Capture the cell that displays the provided text and extract its (X, Y) central coordinate. 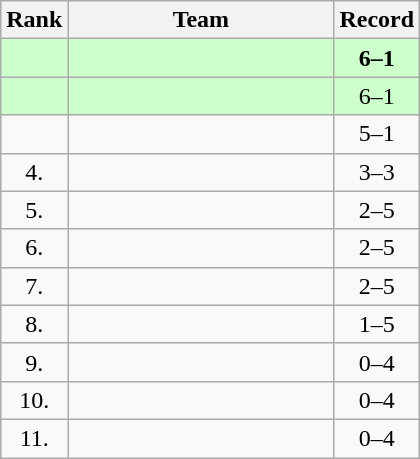
1–5 (377, 324)
Record (377, 20)
Rank (34, 20)
11. (34, 438)
Team (201, 20)
6. (34, 248)
9. (34, 362)
10. (34, 400)
7. (34, 286)
8. (34, 324)
5. (34, 210)
3–3 (377, 172)
5–1 (377, 134)
4. (34, 172)
